Determine the [X, Y] coordinate at the center of the cell enclosing the given text.  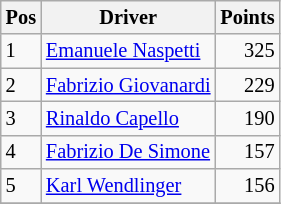
5 [21, 186]
Driver [128, 17]
Rinaldo Capello [128, 118]
2 [21, 85]
229 [247, 85]
Pos [21, 17]
325 [247, 51]
Fabrizio De Simone [128, 152]
Emanuele Naspetti [128, 51]
Fabrizio Giovanardi [128, 85]
156 [247, 186]
Points [247, 17]
Karl Wendlinger [128, 186]
1 [21, 51]
3 [21, 118]
190 [247, 118]
4 [21, 152]
157 [247, 152]
